Return the (X, Y) coordinate for the center point of the cell that contains the specified text.  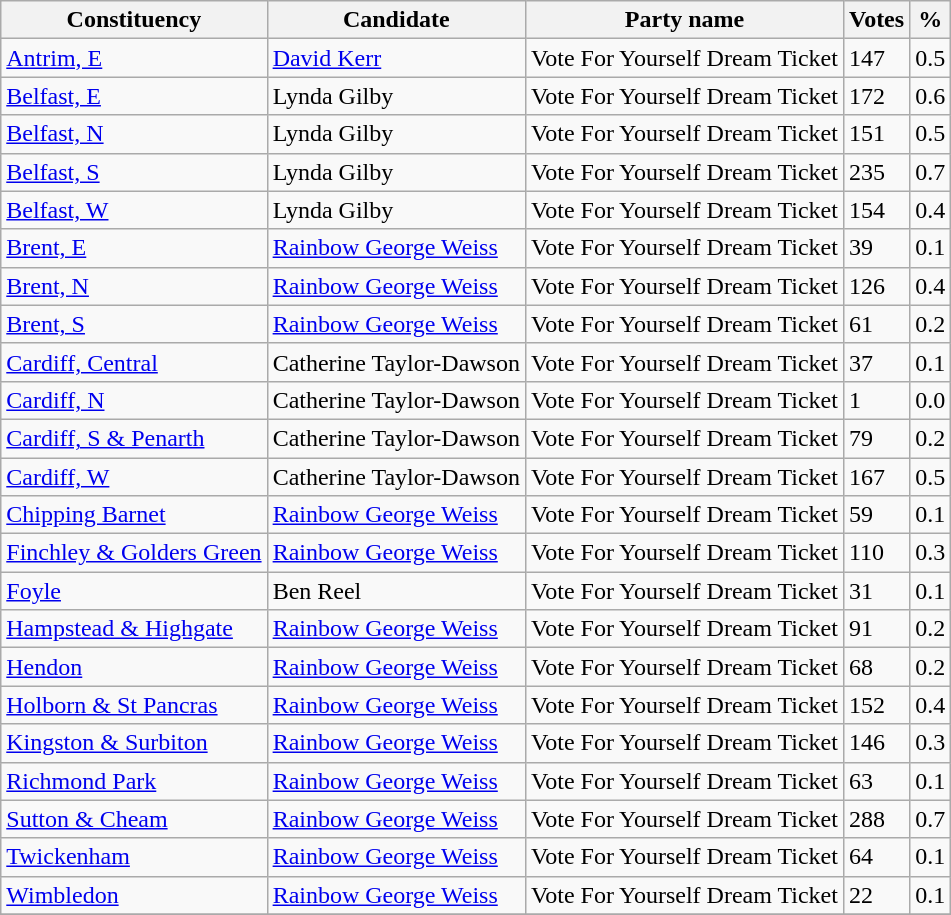
Ben Reel (396, 591)
Brent, S (134, 324)
154 (876, 210)
235 (876, 172)
22 (876, 895)
Foyle (134, 591)
Party name (684, 20)
Belfast, E (134, 96)
0.6 (930, 96)
Belfast, W (134, 210)
Cardiff, W (134, 477)
Twickenham (134, 857)
Antrim, E (134, 58)
172 (876, 96)
Brent, E (134, 248)
Finchley & Golders Green (134, 553)
1 (876, 400)
147 (876, 58)
37 (876, 362)
Brent, N (134, 286)
Chipping Barnet (134, 515)
61 (876, 324)
0.0 (930, 400)
Holborn & St Pancras (134, 705)
31 (876, 591)
39 (876, 248)
151 (876, 134)
63 (876, 781)
64 (876, 857)
% (930, 20)
Cardiff, N (134, 400)
Sutton & Cheam (134, 819)
146 (876, 743)
Hampstead & Highgate (134, 629)
Candidate (396, 20)
Belfast, N (134, 134)
Hendon (134, 667)
Belfast, S (134, 172)
126 (876, 286)
Wimbledon (134, 895)
167 (876, 477)
59 (876, 515)
Richmond Park (134, 781)
David Kerr (396, 58)
Cardiff, S & Penarth (134, 438)
152 (876, 705)
68 (876, 667)
79 (876, 438)
110 (876, 553)
Kingston & Surbiton (134, 743)
288 (876, 819)
Constituency (134, 20)
91 (876, 629)
Cardiff, Central (134, 362)
Votes (876, 20)
